Detect which cell encompasses the target text, then output its (x, y) center coordinate. 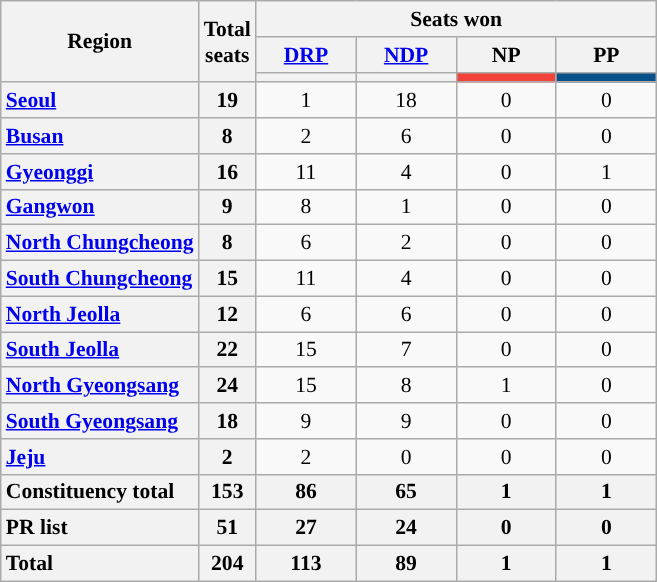
NP (506, 55)
113 (306, 564)
South Jeolla (100, 350)
7 (406, 350)
Seoul (100, 101)
Totalseats (228, 42)
South Chungcheong (100, 279)
16 (228, 172)
86 (306, 492)
Seats won (456, 19)
PR list (100, 528)
204 (228, 564)
22 (228, 350)
North Jeolla (100, 314)
Region (100, 42)
65 (406, 492)
27 (306, 528)
Jeju (100, 457)
89 (406, 564)
South Gyeongsang (100, 421)
NDP (406, 55)
Total (100, 564)
Busan (100, 136)
Constituency total (100, 492)
51 (228, 528)
153 (228, 492)
Gyeonggi (100, 172)
Gangwon (100, 207)
North Gyeongsang (100, 386)
12 (228, 314)
19 (228, 101)
PP (606, 55)
North Chungcheong (100, 243)
DRP (306, 55)
